Detect which cell encompasses the target text, then output its (X, Y) center coordinate. 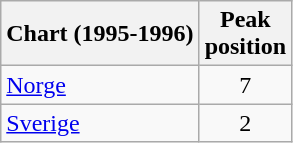
Peakposition (245, 34)
7 (245, 85)
Chart (1995-1996) (100, 34)
Sverige (100, 123)
2 (245, 123)
Norge (100, 85)
